Extract the (X, Y) coordinate from the center of the cell holding the provided text.  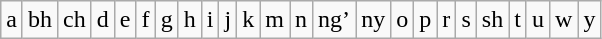
f (146, 20)
g (166, 20)
n (302, 20)
a (12, 20)
i (210, 20)
m (275, 20)
k (248, 20)
bh (40, 20)
r (446, 20)
d (102, 20)
sh (492, 20)
w (564, 20)
h (190, 20)
u (538, 20)
e (125, 20)
p (426, 20)
y (590, 20)
t (518, 20)
s (466, 20)
ny (374, 20)
j (228, 20)
ch (75, 20)
ng’ (334, 20)
o (402, 20)
